Extract the [X, Y] coordinate from the center of the cell holding the provided text.  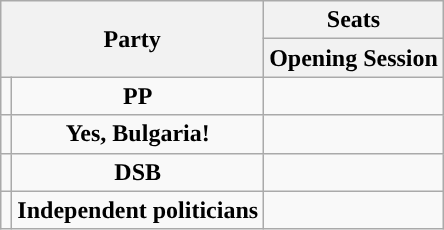
DSB [138, 172]
Seats [354, 20]
Yes, Bulgaria! [138, 134]
Party [132, 39]
Opening Session [354, 58]
PP [138, 96]
Independent politicians [138, 210]
